Find where the given text appears and provide that cell's center as (x, y) coordinate. 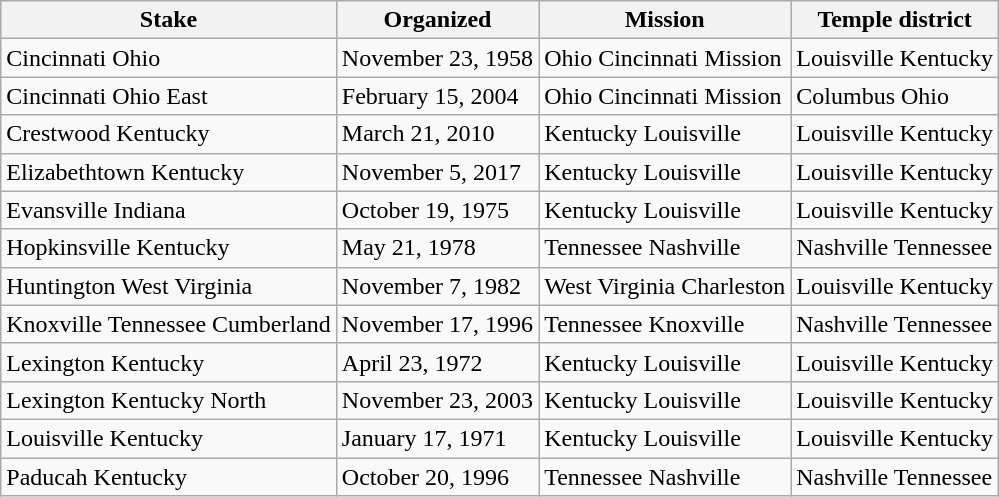
Cincinnati Ohio (169, 58)
November 7, 1982 (437, 286)
April 23, 1972 (437, 362)
November 23, 1958 (437, 58)
October 19, 1975 (437, 210)
Paducah Kentucky (169, 477)
Temple district (895, 20)
Columbus Ohio (895, 96)
January 17, 1971 (437, 438)
Lexington Kentucky (169, 362)
November 5, 2017 (437, 172)
Knoxville Tennessee Cumberland (169, 324)
March 21, 2010 (437, 134)
Evansville Indiana (169, 210)
November 17, 1996 (437, 324)
Tennessee Knoxville (665, 324)
Huntington West Virginia (169, 286)
Elizabethtown Kentucky (169, 172)
West Virginia Charleston (665, 286)
Stake (169, 20)
Lexington Kentucky North (169, 400)
November 23, 2003 (437, 400)
Organized (437, 20)
February 15, 2004 (437, 96)
Cincinnati Ohio East (169, 96)
Hopkinsville Kentucky (169, 248)
Mission (665, 20)
May 21, 1978 (437, 248)
October 20, 1996 (437, 477)
Crestwood Kentucky (169, 134)
